Locate the cell with the specified text and output its [X, Y] center coordinate. 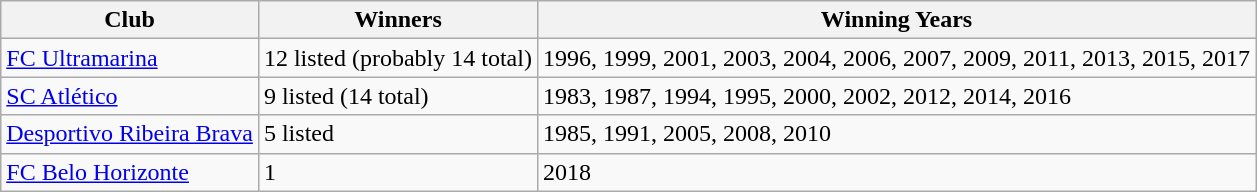
12 listed (probably 14 total) [398, 58]
1 [398, 172]
9 listed (14 total) [398, 96]
1985, 1991, 2005, 2008, 2010 [896, 134]
2018 [896, 172]
SC Atlético [130, 96]
1983, 1987, 1994, 1995, 2000, 2002, 2012, 2014, 2016 [896, 96]
5 listed [398, 134]
Club [130, 20]
Winning Years [896, 20]
FC Ultramarina [130, 58]
Desportivo Ribeira Brava [130, 134]
FC Belo Horizonte [130, 172]
Winners [398, 20]
1996, 1999, 2001, 2003, 2004, 2006, 2007, 2009, 2011, 2013, 2015, 2017 [896, 58]
